From the cell containing the given text, extract its center point as (X, Y) coordinate. 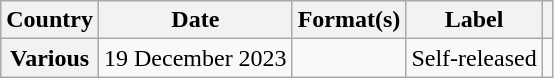
Various (50, 58)
19 December 2023 (195, 58)
Format(s) (349, 20)
Self-released (474, 58)
Label (474, 20)
Date (195, 20)
Country (50, 20)
